For the text-containing cell, return its midpoint in [X, Y] coordinate format. 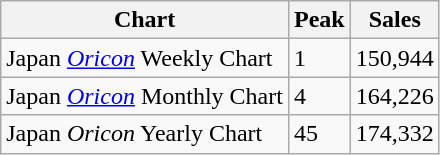
Chart [145, 20]
4 [319, 96]
164,226 [394, 96]
174,332 [394, 134]
45 [319, 134]
Japan Oricon Monthly Chart [145, 96]
Peak [319, 20]
150,944 [394, 58]
Sales [394, 20]
1 [319, 58]
Japan Oricon Weekly Chart [145, 58]
Japan Oricon Yearly Chart [145, 134]
